Return the (x, y) coordinate for the center point of the cell that contains the specified text.  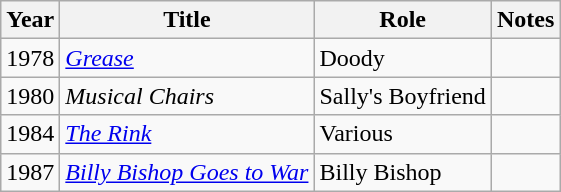
1984 (30, 134)
Notes (525, 20)
Sally's Boyfriend (402, 96)
Year (30, 20)
Role (402, 20)
1987 (30, 172)
Grease (187, 58)
Billy Bishop Goes to War (187, 172)
The Rink (187, 134)
Billy Bishop (402, 172)
1978 (30, 58)
Musical Chairs (187, 96)
1980 (30, 96)
Various (402, 134)
Doody (402, 58)
Title (187, 20)
